Return [X, Y] of the center of cell containing provided text 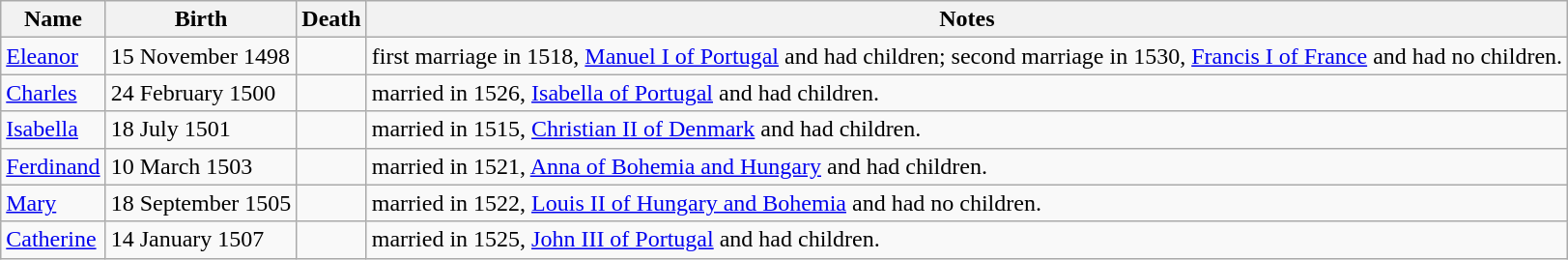
married in 1515, Christian II of Denmark and had children. [966, 130]
Mary [53, 203]
Birth [201, 19]
Ferdinand [53, 166]
24 February 1500 [201, 93]
18 July 1501 [201, 130]
Isabella [53, 130]
married in 1526, Isabella of Portugal and had children. [966, 93]
15 November 1498 [201, 56]
Eleanor [53, 56]
14 January 1507 [201, 240]
married in 1521, Anna of Bohemia and Hungary and had children. [966, 166]
Catherine [53, 240]
10 March 1503 [201, 166]
Death [331, 19]
18 September 1505 [201, 203]
Name [53, 19]
married in 1522, Louis II of Hungary and Bohemia and had no children. [966, 203]
Notes [966, 19]
Charles [53, 93]
married in 1525, John III of Portugal and had children. [966, 240]
first marriage in 1518, Manuel I of Portugal and had children; second marriage in 1530, Francis I of France and had no children. [966, 56]
